Pinpoint the cell where the given text exists, returning its [x, y] midpoint coordinate. 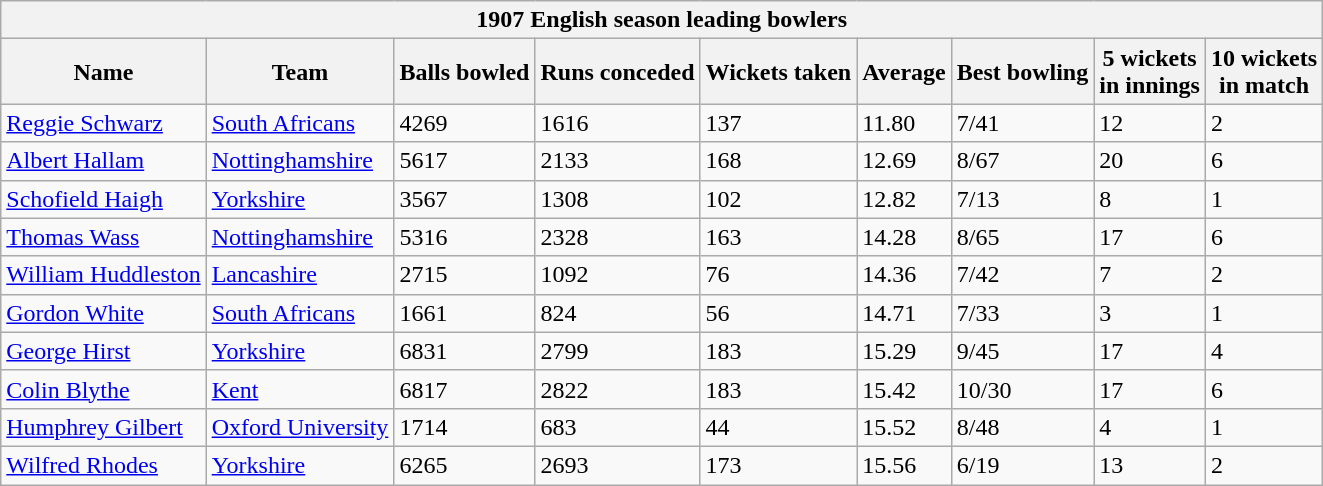
15.56 [904, 465]
3 [1150, 313]
Best bowling [1022, 72]
Humphrey Gilbert [104, 427]
Gordon White [104, 313]
8 [1150, 199]
1616 [618, 123]
12 [1150, 123]
14.36 [904, 275]
824 [618, 313]
6/19 [1022, 465]
2715 [464, 275]
Reggie Schwarz [104, 123]
14.71 [904, 313]
10 wicketsin match [1264, 72]
8/48 [1022, 427]
137 [778, 123]
10/30 [1022, 389]
Thomas Wass [104, 237]
14.28 [904, 237]
1661 [464, 313]
Oxford University [300, 427]
Colin Blythe [104, 389]
William Huddleston [104, 275]
2693 [618, 465]
20 [1150, 161]
Name [104, 72]
2822 [618, 389]
683 [618, 427]
12.69 [904, 161]
9/45 [1022, 351]
8/65 [1022, 237]
2328 [618, 237]
Balls bowled [464, 72]
5316 [464, 237]
7/41 [1022, 123]
George Hirst [104, 351]
Lancashire [300, 275]
Wilfred Rhodes [104, 465]
Average [904, 72]
Wickets taken [778, 72]
1092 [618, 275]
11.80 [904, 123]
2799 [618, 351]
56 [778, 313]
15.29 [904, 351]
6265 [464, 465]
3567 [464, 199]
7/33 [1022, 313]
1907 English season leading bowlers [662, 20]
1308 [618, 199]
163 [778, 237]
6817 [464, 389]
7/42 [1022, 275]
102 [778, 199]
1714 [464, 427]
5617 [464, 161]
12.82 [904, 199]
Albert Hallam [104, 161]
168 [778, 161]
7 [1150, 275]
8/67 [1022, 161]
173 [778, 465]
4269 [464, 123]
Schofield Haigh [104, 199]
Kent [300, 389]
13 [1150, 465]
15.42 [904, 389]
15.52 [904, 427]
44 [778, 427]
7/13 [1022, 199]
Runs conceded [618, 72]
6831 [464, 351]
Team [300, 72]
2133 [618, 161]
76 [778, 275]
5 wicketsin innings [1150, 72]
